Locate the cell with the specified text and output its (X, Y) center coordinate. 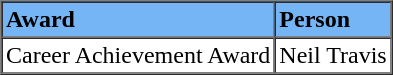
Award (138, 20)
Neil Travis (333, 56)
Person (333, 20)
Career Achievement Award (138, 56)
